Determine the [x, y] coordinate at the center of the cell enclosing the given text.  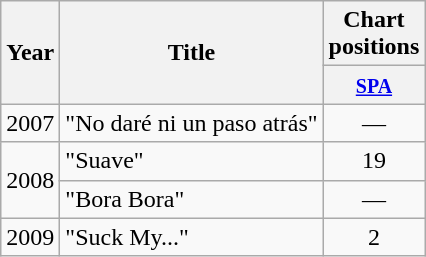
Chart positions [374, 34]
2008 [30, 180]
SPA [374, 85]
Year [30, 52]
2009 [30, 237]
2 [374, 237]
"No daré ni un paso atrás" [192, 123]
19 [374, 161]
Title [192, 52]
"Suck My..." [192, 237]
"Suave" [192, 161]
"Bora Bora" [192, 199]
2007 [30, 123]
